Detect which cell encompasses the target text, then output its [X, Y] center coordinate. 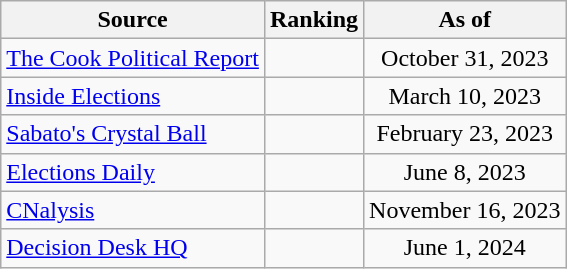
Source [133, 20]
As of [465, 20]
March 10, 2023 [465, 96]
CNalysis [133, 210]
October 31, 2023 [465, 58]
Elections Daily [133, 172]
November 16, 2023 [465, 210]
Sabato's Crystal Ball [133, 134]
June 8, 2023 [465, 172]
The Cook Political Report [133, 58]
June 1, 2024 [465, 248]
Inside Elections [133, 96]
Decision Desk HQ [133, 248]
February 23, 2023 [465, 134]
Ranking [314, 20]
